Find where the given text appears and provide that cell's center as (x, y) coordinate. 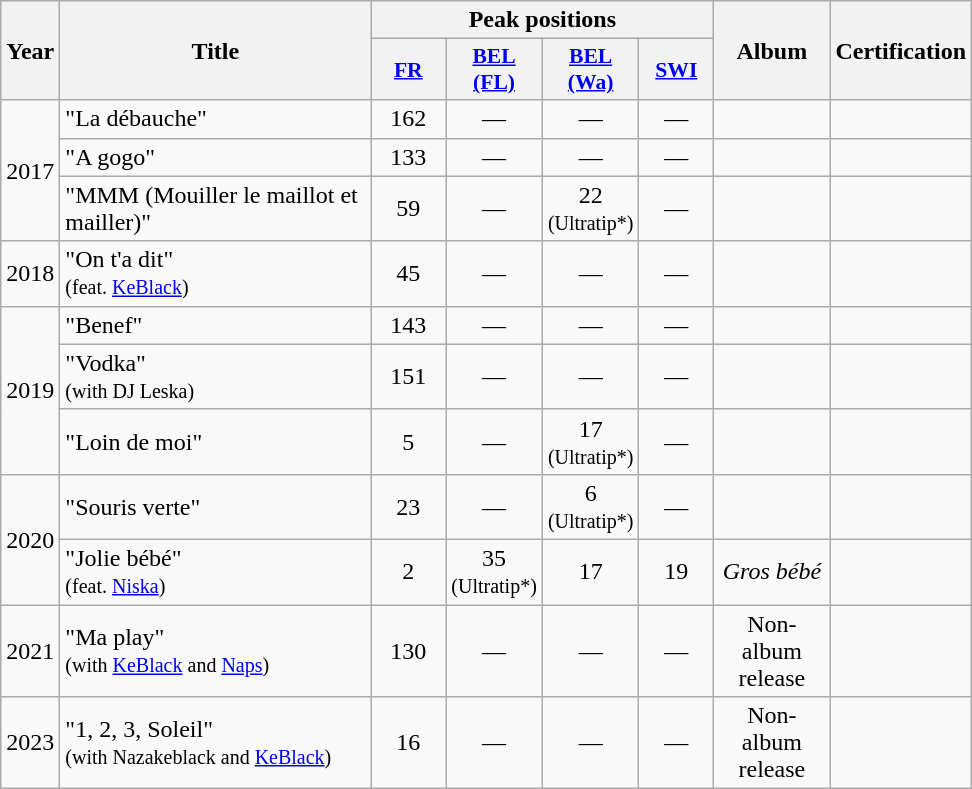
FR (408, 70)
Certification (901, 50)
59 (408, 208)
133 (408, 157)
2019 (30, 390)
BEL(FL) (494, 70)
17(Ultratip*) (590, 442)
"MMM (Mouiller le maillot et mailler)" (216, 208)
151 (408, 376)
45 (408, 274)
16 (408, 743)
SWI (676, 70)
"Loin de moi" (216, 442)
22(Ultratip*) (590, 208)
Gros bébé (772, 572)
Year (30, 50)
Album (772, 50)
"1, 2, 3, Soleil"(with Nazakeblack and KeBlack) (216, 743)
162 (408, 119)
19 (676, 572)
2023 (30, 743)
"Vodka"(with DJ Leska) (216, 376)
17 (590, 572)
2021 (30, 650)
2017 (30, 170)
Peak positions (542, 20)
23 (408, 506)
35(Ultratip*) (494, 572)
Title (216, 50)
6(Ultratip*) (590, 506)
"On t'a dit" (feat. KeBlack) (216, 274)
2020 (30, 539)
130 (408, 650)
"La débauche" (216, 119)
"Jolie bébé"(feat. Niska) (216, 572)
"Ma play"(with KeBlack and Naps) (216, 650)
BEL(Wa) (590, 70)
"Souris verte" (216, 506)
"Benef" (216, 325)
5 (408, 442)
"A gogo" (216, 157)
2 (408, 572)
2018 (30, 274)
143 (408, 325)
